Output the [x, y] coordinate of the center of the cell containing the given text.  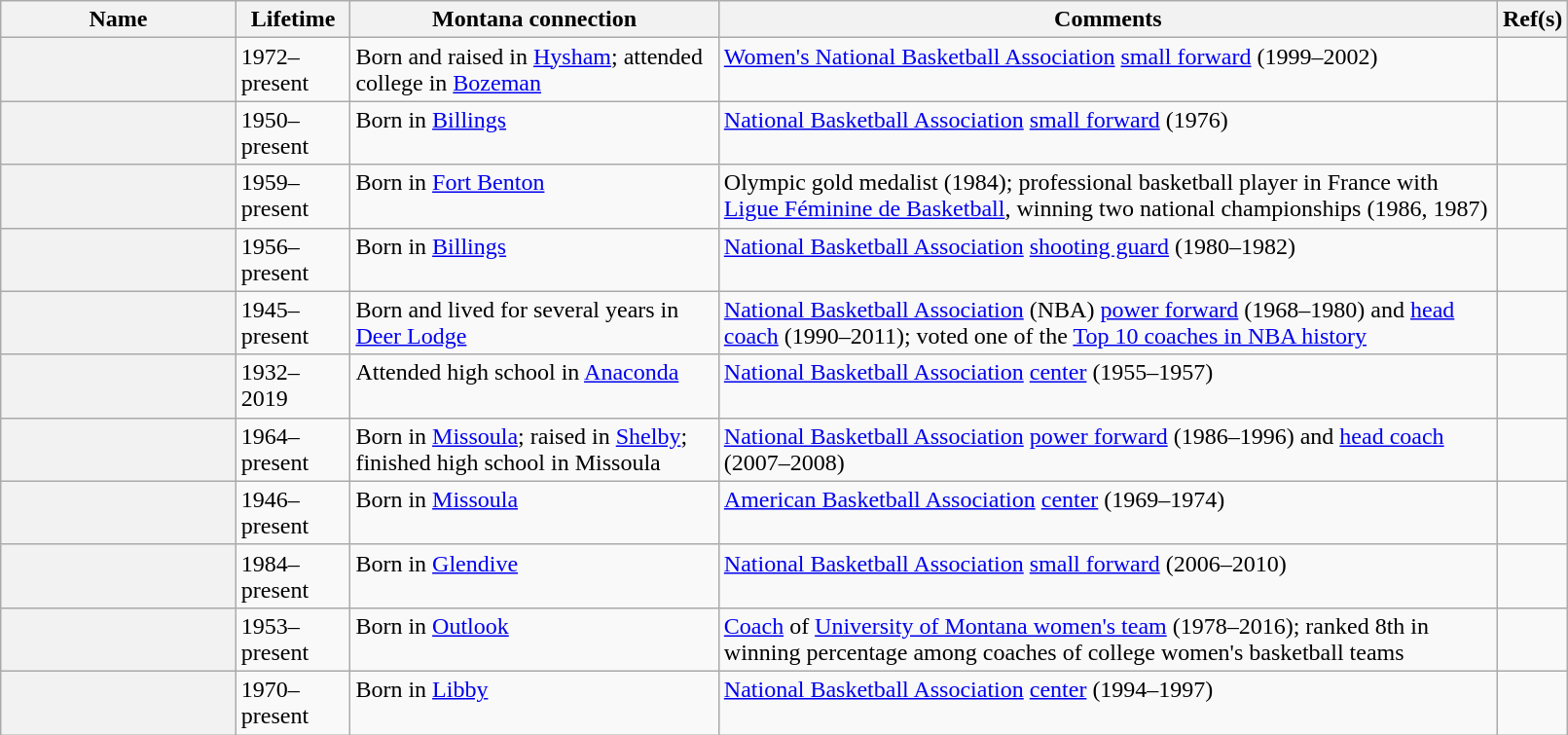
1946–present [293, 512]
Coach of University of Montana women's team (1978–2016); ranked 8th in winning percentage among coaches of college women's basketball teams [1108, 639]
1953–present [293, 639]
Born and lived for several years in Deer Lodge [534, 323]
National Basketball Association center (1994–1997) [1108, 703]
Born in Fort Benton [534, 197]
1972–present [293, 70]
Born in Libby [534, 703]
1950–present [293, 132]
1945–present [293, 323]
1970–present [293, 703]
Born in Missoula [534, 512]
National Basketball Association (NBA) power forward (1968–1980) and head coach (1990–2011); voted one of the Top 10 coaches in NBA history [1108, 323]
1956–present [293, 259]
Attended high school in Anaconda [534, 386]
National Basketball Association shooting guard (1980–1982) [1108, 259]
Name [119, 19]
Born in Missoula; raised in Shelby; finished high school in Missoula [534, 450]
Montana connection [534, 19]
National Basketball Association power forward (1986–1996) and head coach (2007–2008) [1108, 450]
National Basketball Association center (1955–1957) [1108, 386]
Born in Outlook [534, 639]
1932–2019 [293, 386]
1959–present [293, 197]
Ref(s) [1532, 19]
Born and raised in Hysham; attended college in Bozeman [534, 70]
1984–present [293, 576]
National Basketball Association small forward (2006–2010) [1108, 576]
Born in Glendive [534, 576]
National Basketball Association small forward (1976) [1108, 132]
Lifetime [293, 19]
Comments [1108, 19]
American Basketball Association center (1969–1974) [1108, 512]
Women's National Basketball Association small forward (1999–2002) [1108, 70]
1964–present [293, 450]
